Locate the cell with the specified text and output its (x, y) center coordinate. 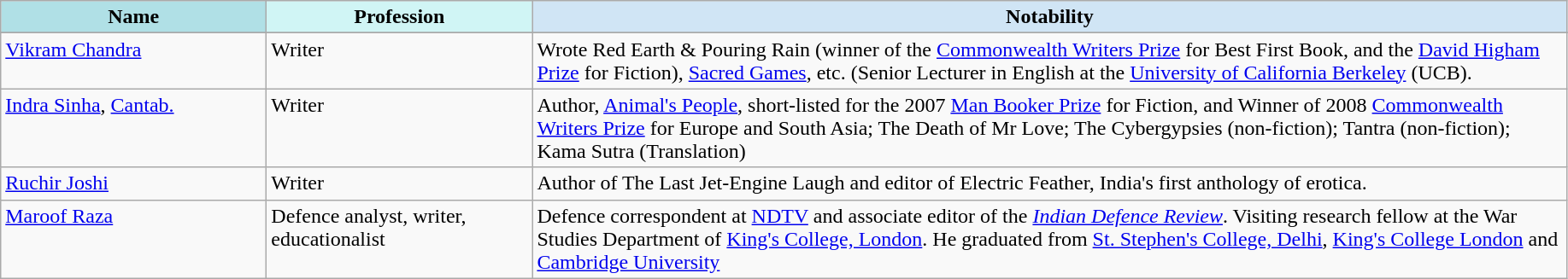
Name (133, 17)
Notability (1049, 17)
Vikram Chandra (133, 61)
Defence analyst, writer, educationalist (400, 239)
Profession (400, 17)
Ruchir Joshi (133, 183)
Maroof Raza (133, 239)
Indra Sinha, Cantab. (133, 128)
Author of The Last Jet-Engine Laugh and editor of Electric Feather, India's first anthology of erotica. (1049, 183)
